Output the (x, y) coordinate of the center of the cell containing the given text.  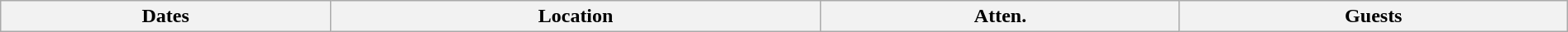
Guests (1373, 16)
Atten. (1001, 16)
Dates (165, 16)
Location (576, 16)
